Determine the [X, Y] coordinate at the center of the cell enclosing the given text.  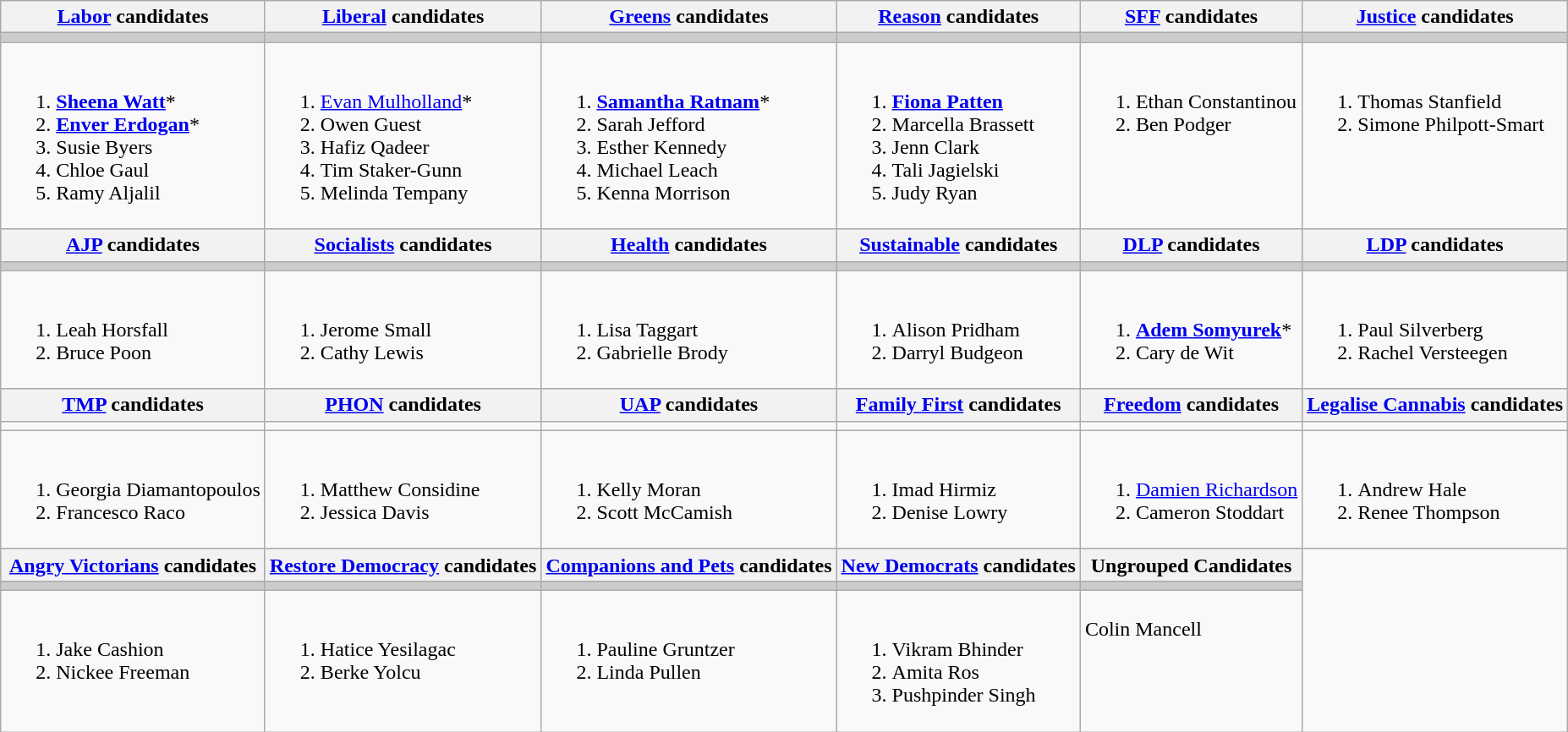
Ungrouped Candidates [1191, 565]
Labor candidates [134, 17]
Evan Mulholland*Owen GuestHafiz QadeerTim Staker-GunnMelinda Tempany [403, 135]
Matthew ConsidineJessica Davis [403, 489]
Pauline GruntzerLinda Pullen [688, 661]
Thomas StanfieldSimone Philpott-Smart [1435, 135]
Samantha Ratnam*Sarah JeffordEsther KennedyMichael LeachKenna Morrison [688, 135]
Vikram BhinderAmita RosPushpinder Singh [958, 661]
Damien RichardsonCameron Stoddart [1191, 489]
Lisa TaggartGabrielle Brody [688, 330]
Colin Mancell [1191, 661]
Jake CashionNickee Freeman [134, 661]
Leah HorsfallBruce Poon [134, 330]
Freedom candidates [1191, 405]
TMP candidates [134, 405]
Andrew HaleRenee Thompson [1435, 489]
Imad HirmizDenise Lowry [958, 489]
Hatice YesilagacBerke Yolcu [403, 661]
Angry Victorians candidates [134, 565]
SFF candidates [1191, 17]
PHON candidates [403, 405]
Sustainable candidates [958, 245]
Legalise Cannabis candidates [1435, 405]
Georgia DiamantopoulosFrancesco Raco [134, 489]
Alison PridhamDarryl Budgeon [958, 330]
Restore Democracy candidates [403, 565]
Adem Somyurek*Cary de Wit [1191, 330]
Kelly MoranScott McCamish [688, 489]
Reason candidates [958, 17]
Sheena Watt*Enver Erdogan*Susie ByersChloe GaulRamy Aljalil [134, 135]
Health candidates [688, 245]
Greens candidates [688, 17]
Jerome SmallCathy Lewis [403, 330]
New Democrats candidates [958, 565]
Liberal candidates [403, 17]
UAP candidates [688, 405]
Family First candidates [958, 405]
LDP candidates [1435, 245]
Socialists candidates [403, 245]
Ethan ConstantinouBen Podger [1191, 135]
Fiona PattenMarcella BrassettJenn ClarkTali JagielskiJudy Ryan [958, 135]
Companions and Pets candidates [688, 565]
DLP candidates [1191, 245]
Paul SilverbergRachel Versteegen [1435, 330]
AJP candidates [134, 245]
Justice candidates [1435, 17]
